Provide the (X, Y) coordinate of the cell's center where the given text is located.  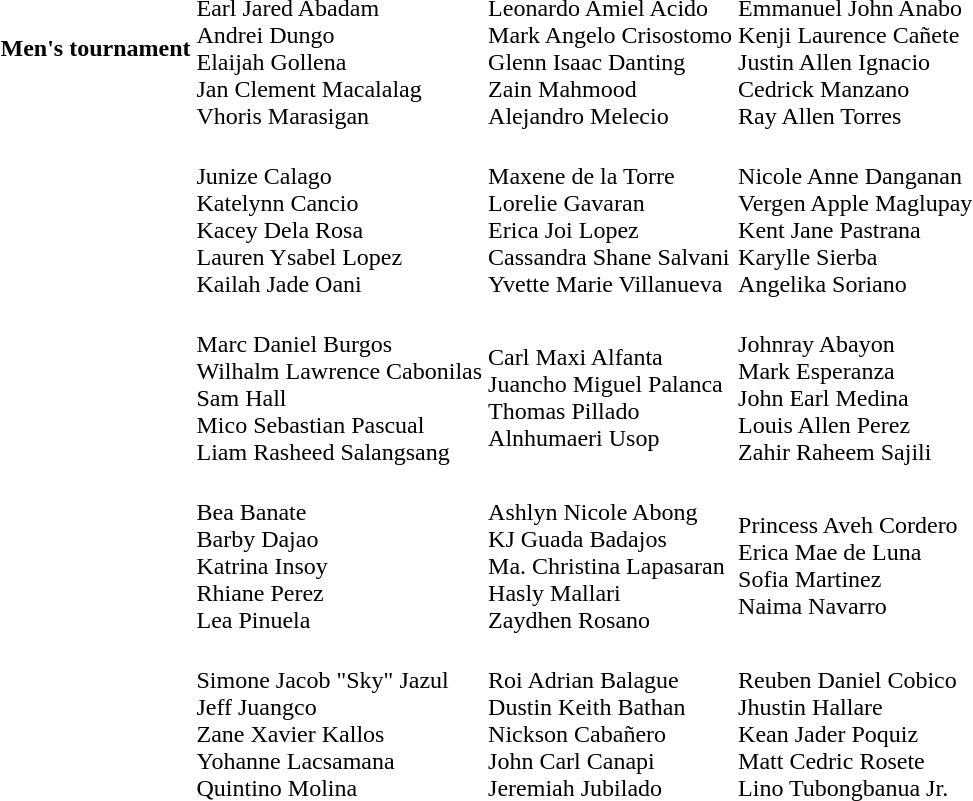
Maxene de la TorreLorelie GavaranErica Joi LopezCassandra Shane SalvaniYvette Marie Villanueva (610, 216)
Bea BanateBarby DajaoKatrina InsoyRhiane PerezLea Pinuela (340, 552)
Carl Maxi AlfantaJuancho Miguel PalancaThomas PilladoAlnhumaeri Usop (610, 384)
Junize CalagoKatelynn CancioKacey Dela RosaLauren Ysabel LopezKailah Jade Oani (340, 216)
Ashlyn Nicole AbongKJ Guada BadajosMa. Christina LapasaranHasly MallariZaydhen Rosano (610, 552)
Marc Daniel BurgosWilhalm Lawrence CabonilasSam HallMico Sebastian PascualLiam Rasheed Salangsang (340, 384)
